From the cell containing the given text, extract its center point as (x, y) coordinate. 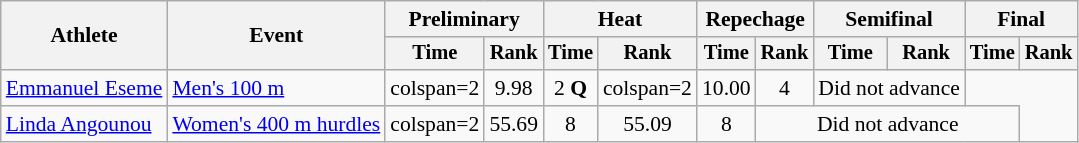
Emmanuel Eseme (84, 88)
55.69 (514, 124)
9.98 (514, 88)
Athlete (84, 36)
Heat (620, 19)
2 Q (570, 88)
Semifinal (889, 19)
Women's 400 m hurdles (276, 124)
4 (785, 88)
Final (1021, 19)
Event (276, 36)
Preliminary (464, 19)
55.09 (648, 124)
10.00 (726, 88)
Linda Angounou (84, 124)
Repechage (755, 19)
Men's 100 m (276, 88)
